Detect which cell encompasses the target text, then output its (x, y) center coordinate. 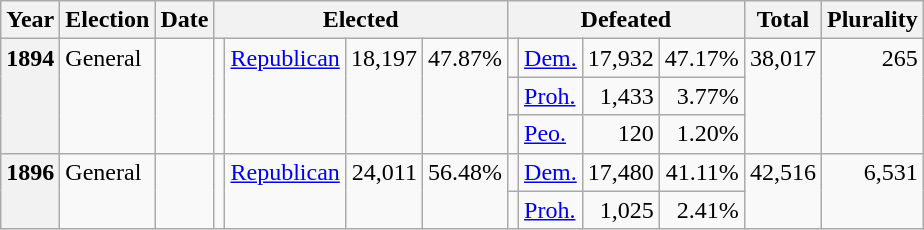
3.77% (702, 96)
2.41% (702, 210)
18,197 (384, 96)
120 (620, 134)
Defeated (626, 20)
24,011 (384, 191)
Date (184, 20)
42,516 (782, 191)
Elected (361, 20)
56.48% (464, 191)
Year (30, 20)
Election (108, 20)
47.17% (702, 58)
6,531 (872, 191)
1896 (30, 191)
265 (872, 96)
1,025 (620, 210)
17,480 (620, 172)
38,017 (782, 96)
1.20% (702, 134)
Peo. (551, 134)
1,433 (620, 96)
Total (782, 20)
17,932 (620, 58)
1894 (30, 96)
47.87% (464, 96)
Plurality (872, 20)
41.11% (702, 172)
